Pinpoint the cell where the given text exists, returning its (X, Y) midpoint coordinate. 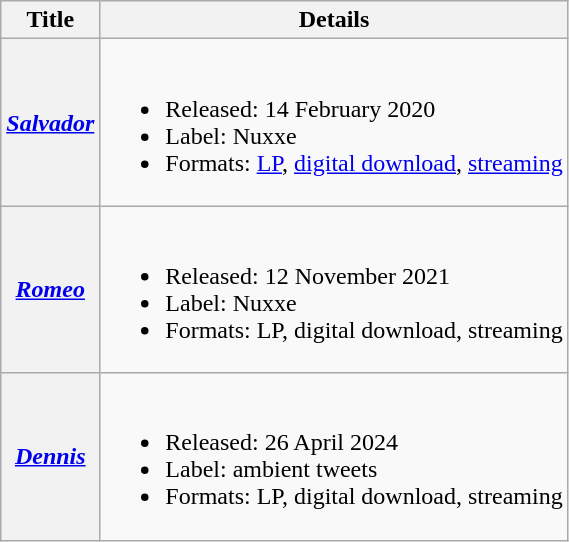
Title (50, 20)
Details (334, 20)
Salvador (50, 122)
Dennis (50, 456)
Released: 14 February 2020Label: NuxxeFormats: LP, digital download, streaming (334, 122)
Romeo (50, 290)
Released: 12 November 2021Label: NuxxeFormats: LP, digital download, streaming (334, 290)
Released: 26 April 2024Label: ambient tweetsFormats: LP, digital download, streaming (334, 456)
